Find where the given text appears and provide that cell's center as [X, Y] coordinate. 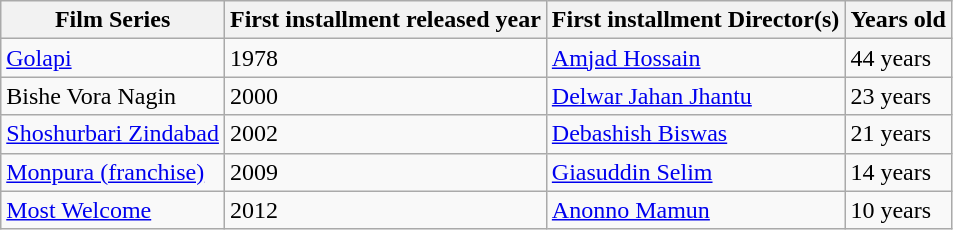
Shoshurbari Zindabad [113, 134]
Giasuddin Selim [696, 172]
1978 [385, 58]
44 years [898, 58]
23 years [898, 96]
21 years [898, 134]
Monpura (franchise) [113, 172]
First installment Director(s) [696, 20]
Anonno Mamun [696, 210]
Most Welcome [113, 210]
Golapi [113, 58]
Amjad Hossain [696, 58]
Delwar Jahan Jhantu [696, 96]
Film Series [113, 20]
First installment released year [385, 20]
14 years [898, 172]
2002 [385, 134]
10 years [898, 210]
Bishe Vora Nagin [113, 96]
2000 [385, 96]
Debashish Biswas [696, 134]
2012 [385, 210]
Years old [898, 20]
2009 [385, 172]
